Output the [X, Y] coordinate of the center of the cell containing the given text.  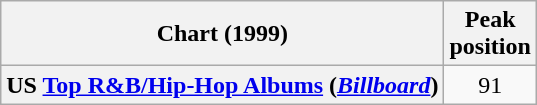
US Top R&B/Hip-Hop Albums (Billboard) [222, 85]
91 [490, 85]
Chart (1999) [222, 34]
Peak position [490, 34]
